For the text-containing cell, return its midpoint in [x, y] coordinate format. 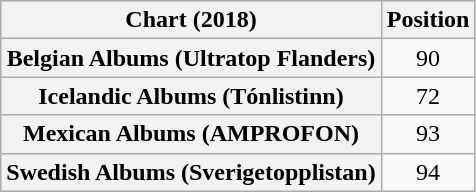
93 [428, 134]
Belgian Albums (Ultratop Flanders) [191, 58]
72 [428, 96]
Mexican Albums (AMPROFON) [191, 134]
Swedish Albums (Sverigetopplistan) [191, 172]
94 [428, 172]
Icelandic Albums (Tónlistinn) [191, 96]
90 [428, 58]
Chart (2018) [191, 20]
Position [428, 20]
